From the cell containing the given text, extract its center point as [x, y] coordinate. 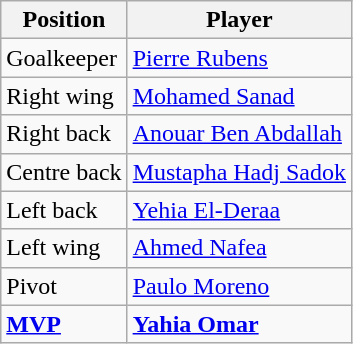
Left wing [64, 248]
Player [239, 20]
Right wing [64, 96]
Right back [64, 134]
Pivot [64, 286]
Pierre Rubens [239, 58]
Left back [64, 210]
Ahmed Nafea [239, 248]
Yahia Omar [239, 324]
Paulo Moreno [239, 286]
Mustapha Hadj Sadok [239, 172]
Centre back [64, 172]
Anouar Ben Abdallah [239, 134]
MVP [64, 324]
Yehia El-Deraa [239, 210]
Mohamed Sanad [239, 96]
Goalkeeper [64, 58]
Position [64, 20]
